Determine the (x, y) coordinate at the center of the cell enclosing the given text.  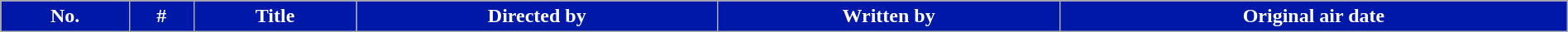
Title (275, 16)
No. (65, 16)
# (162, 16)
Directed by (537, 16)
Original air date (1314, 16)
Written by (889, 16)
